Locate the cell with the specified text and output its (x, y) center coordinate. 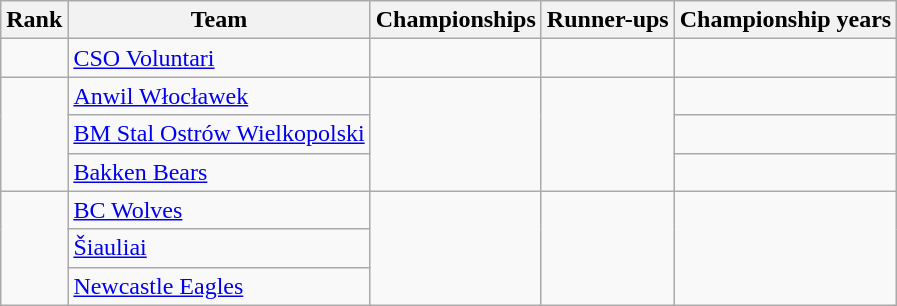
Team (219, 20)
Rank (34, 20)
Bakken Bears (219, 172)
Championships (456, 20)
CSO Voluntari (219, 58)
BC Wolves (219, 210)
Championship years (785, 20)
BM Stal Ostrów Wielkopolski (219, 134)
Anwil Włocławek (219, 96)
Runner-ups (608, 20)
Newcastle Eagles (219, 286)
Šiauliai (219, 248)
